Extract the (X, Y) coordinate from the center of the cell holding the provided text.  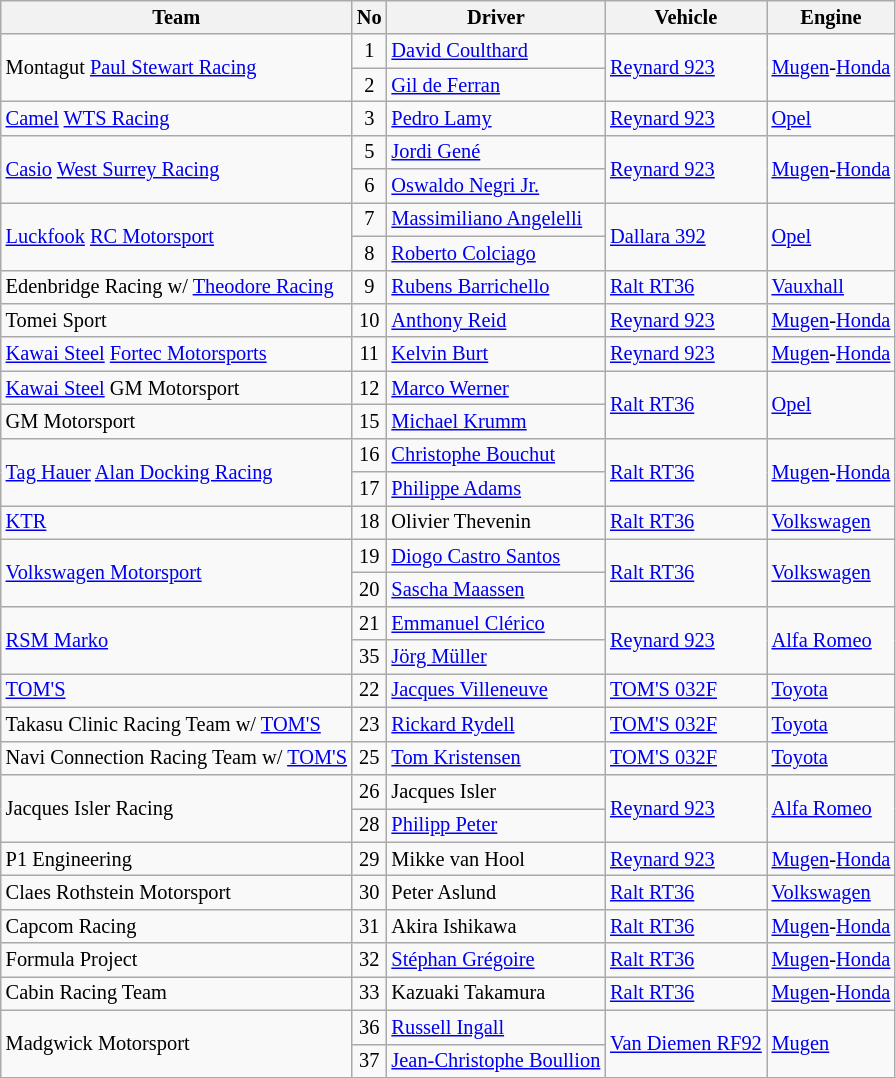
Jacques Villeneuve (496, 690)
32 (370, 960)
Edenbridge Racing w/ Theodore Racing (176, 287)
Stéphan Grégoire (496, 960)
8 (370, 253)
21 (370, 623)
Driver (496, 17)
19 (370, 556)
Montagut Paul Stewart Racing (176, 68)
Sascha Maassen (496, 589)
Emmanuel Clérico (496, 623)
Gil de Ferran (496, 85)
Cabin Racing Team (176, 993)
Pedro Lamy (496, 118)
Michael Krumm (496, 421)
Massimiliano Angelelli (496, 219)
Jordi Gené (496, 152)
Jean-Christophe Boullion (496, 1061)
Olivier Thevenin (496, 522)
20 (370, 589)
Rubens Barrichello (496, 287)
Takasu Clinic Racing Team w/ TOM'S (176, 724)
Volkswagen Motorsport (176, 572)
Peter Aslund (496, 892)
25 (370, 758)
No (370, 17)
Philippe Adams (496, 489)
Oswaldo Negri Jr. (496, 186)
36 (370, 1027)
Marco Werner (496, 388)
5 (370, 152)
Jacques Isler (496, 791)
Mikke van Hool (496, 859)
10 (370, 320)
7 (370, 219)
Team (176, 17)
Jörg Müller (496, 657)
16 (370, 455)
David Coulthard (496, 51)
Tom Kristensen (496, 758)
Akira Ishikawa (496, 926)
KTR (176, 522)
Christophe Bouchut (496, 455)
28 (370, 825)
Rickard Rydell (496, 724)
TOM'S (176, 690)
Tag Hauer Alan Docking Racing (176, 472)
12 (370, 388)
30 (370, 892)
Russell Ingall (496, 1027)
Mugen (832, 1044)
RSM Marko (176, 640)
Claes Rothstein Motorsport (176, 892)
Kazuaki Takamura (496, 993)
Camel WTS Racing (176, 118)
18 (370, 522)
Navi Connection Racing Team w/ TOM'S (176, 758)
Engine (832, 17)
17 (370, 489)
Kelvin Burt (496, 354)
Roberto Colciago (496, 253)
15 (370, 421)
Kawai Steel GM Motorsport (176, 388)
Diogo Castro Santos (496, 556)
23 (370, 724)
2 (370, 85)
11 (370, 354)
Vehicle (686, 17)
Philipp Peter (496, 825)
Vauxhall (832, 287)
6 (370, 186)
Jacques Isler Racing (176, 808)
37 (370, 1061)
35 (370, 657)
Capcom Racing (176, 926)
Casio West Surrey Racing (176, 168)
29 (370, 859)
Anthony Reid (496, 320)
Tomei Sport (176, 320)
22 (370, 690)
P1 Engineering (176, 859)
GM Motorsport (176, 421)
31 (370, 926)
9 (370, 287)
Van Diemen RF92 (686, 1044)
3 (370, 118)
33 (370, 993)
Madgwick Motorsport (176, 1044)
Dallara 392 (686, 236)
1 (370, 51)
26 (370, 791)
Luckfook RC Motorsport (176, 236)
Formula Project (176, 960)
Kawai Steel Fortec Motorsports (176, 354)
